For the text-containing cell, return its midpoint in (x, y) coordinate format. 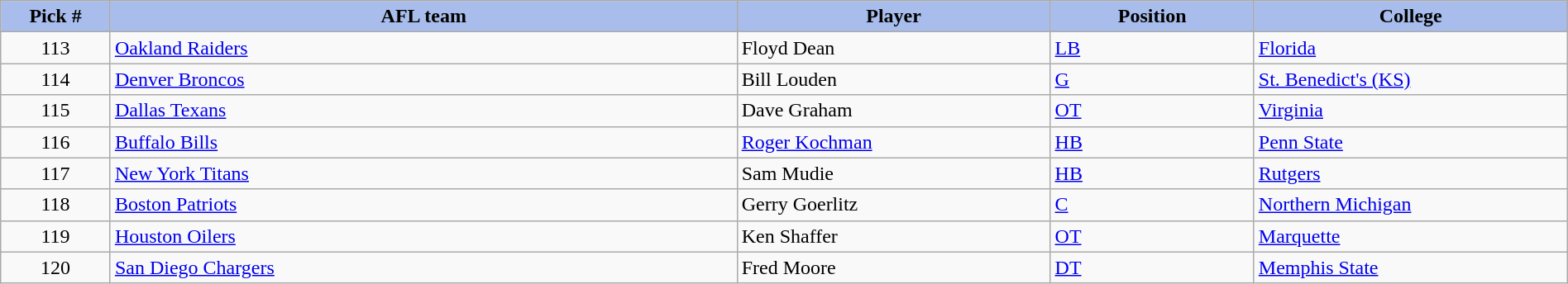
Rutgers (1411, 173)
College (1411, 17)
Marquette (1411, 236)
New York Titans (423, 173)
Dallas Texans (423, 111)
Floyd Dean (893, 48)
Dave Graham (893, 111)
113 (56, 48)
Denver Broncos (423, 79)
115 (56, 111)
Northern Michigan (1411, 205)
114 (56, 79)
Boston Patriots (423, 205)
116 (56, 142)
St. Benedict's (KS) (1411, 79)
Oakland Raiders (423, 48)
Florida (1411, 48)
117 (56, 173)
Penn State (1411, 142)
Ken Shaffer (893, 236)
Memphis State (1411, 267)
AFL team (423, 17)
Position (1152, 17)
Player (893, 17)
Pick # (56, 17)
120 (56, 267)
Gerry Goerlitz (893, 205)
Buffalo Bills (423, 142)
Sam Mudie (893, 173)
119 (56, 236)
Houston Oilers (423, 236)
Virginia (1411, 111)
C (1152, 205)
118 (56, 205)
Fred Moore (893, 267)
Bill Louden (893, 79)
LB (1152, 48)
DT (1152, 267)
Roger Kochman (893, 142)
San Diego Chargers (423, 267)
G (1152, 79)
